Provide the (x, y) coordinate of the cell's center where the given text is located.  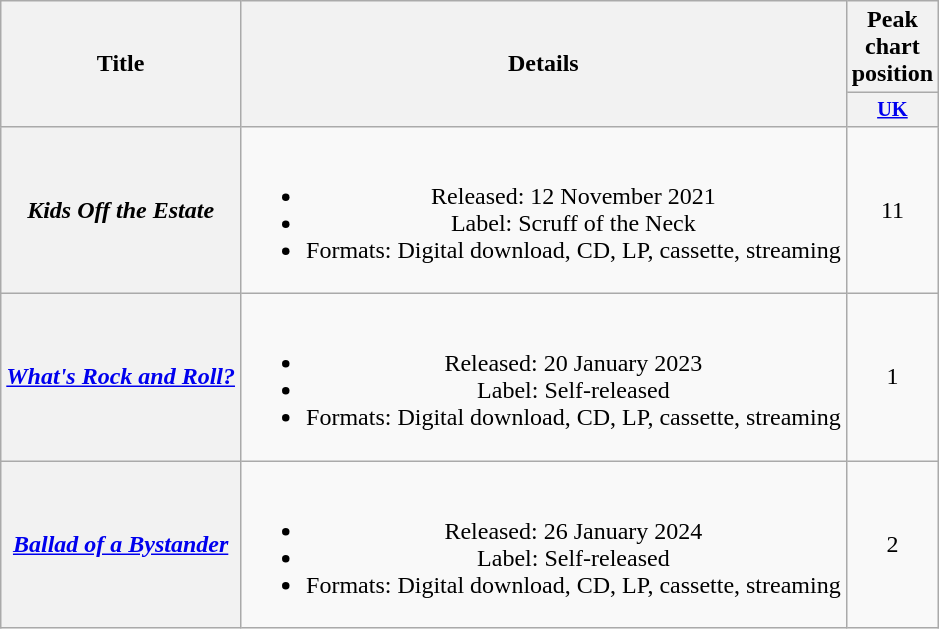
11 (892, 210)
UK (892, 110)
Title (121, 64)
Released: 26 January 2024Label: Self-releasedFormats: Digital download, CD, LP, cassette, streaming (544, 544)
What's Rock and Roll? (121, 378)
Ballad of a Bystander (121, 544)
Details (544, 64)
2 (892, 544)
Released: 20 January 2023Label: Self-releasedFormats: Digital download, CD, LP, cassette, streaming (544, 378)
Peak chart position (892, 47)
Kids Off the Estate (121, 210)
1 (892, 378)
Released: 12 November 2021Label: Scruff of the NeckFormats: Digital download, CD, LP, cassette, streaming (544, 210)
